Locate the cell with the specified text and output its (X, Y) center coordinate. 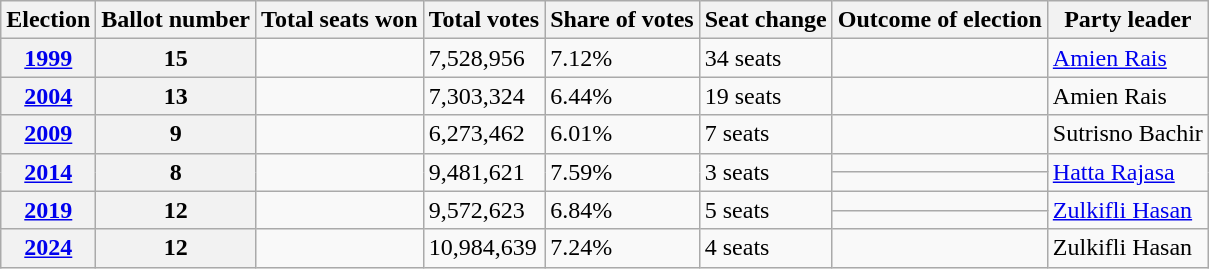
8 (176, 172)
7,528,956 (484, 58)
2009 (48, 134)
Hatta Rajasa (1128, 172)
7.12% (622, 58)
2024 (48, 248)
Seat change (766, 20)
6.84% (622, 210)
Total seats won (340, 20)
19 seats (766, 96)
5 seats (766, 210)
Party leader (1128, 20)
3 seats (766, 172)
6.01% (622, 134)
9 (176, 134)
6.44% (622, 96)
2014 (48, 172)
2019 (48, 210)
1999 (48, 58)
7.59% (622, 172)
Share of votes (622, 20)
13 (176, 96)
15 (176, 58)
2004 (48, 96)
Total votes (484, 20)
9,481,621 (484, 172)
7,303,324 (484, 96)
10,984,639 (484, 248)
Sutrisno Bachir (1128, 134)
4 seats (766, 248)
Outcome of election (940, 20)
Ballot number (176, 20)
7 seats (766, 134)
34 seats (766, 58)
6,273,462 (484, 134)
7.24% (622, 248)
9,572,623 (484, 210)
Election (48, 20)
